Detect which cell encompasses the target text, then output its (X, Y) center coordinate. 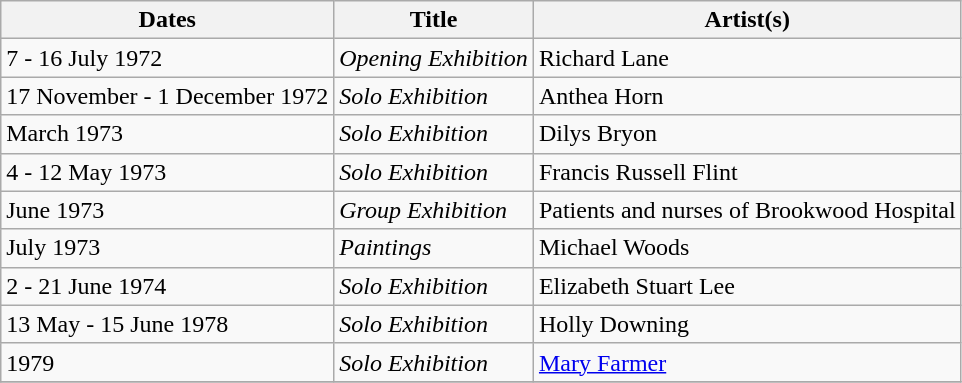
7 - 16 July 1972 (168, 58)
Paintings (434, 248)
Mary Farmer (747, 362)
1979 (168, 362)
Dilys Bryon (747, 134)
Group Exhibition (434, 210)
June 1973 (168, 210)
2 - 21 June 1974 (168, 286)
July 1973 (168, 248)
Title (434, 20)
March 1973 (168, 134)
13 May - 15 June 1978 (168, 324)
Anthea Horn (747, 96)
Francis Russell Flint (747, 172)
Elizabeth Stuart Lee (747, 286)
Richard Lane (747, 58)
4 - 12 May 1973 (168, 172)
Holly Downing (747, 324)
17 November - 1 December 1972 (168, 96)
Patients and nurses of Brookwood Hospital (747, 210)
Opening Exhibition (434, 58)
Michael Woods (747, 248)
Dates (168, 20)
Artist(s) (747, 20)
